Extract the [X, Y] coordinate from the center of the cell holding the provided text.  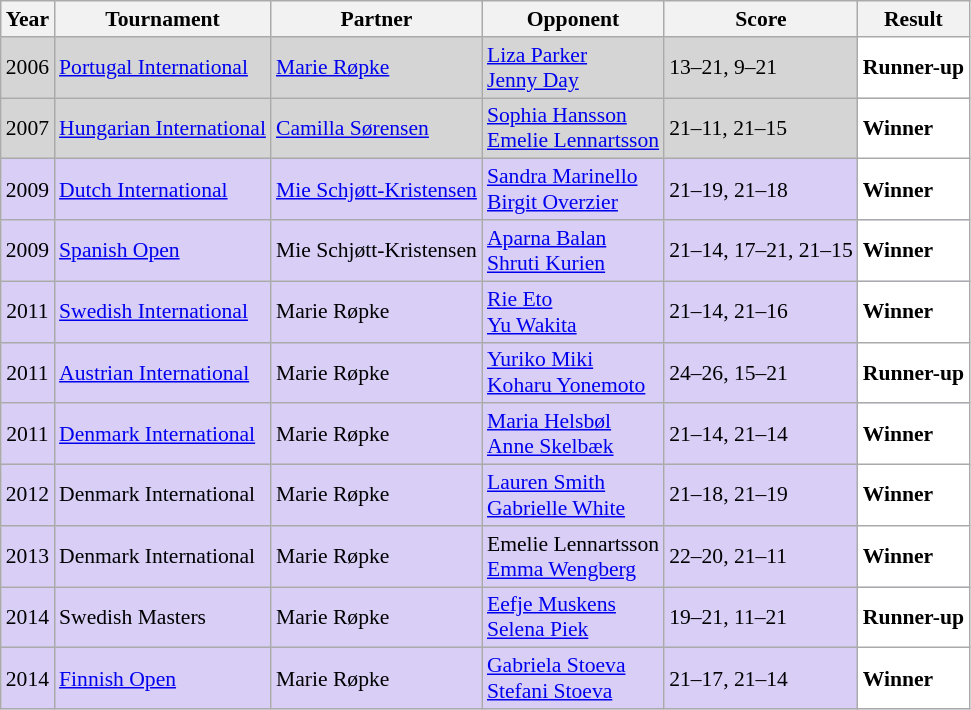
21–14, 21–14 [761, 434]
Tournament [162, 19]
Partner [376, 19]
21–17, 21–14 [761, 678]
Sophia Hansson Emelie Lennartsson [573, 128]
Rie Eto Yu Wakita [573, 312]
Result [914, 19]
21–11, 21–15 [761, 128]
Spanish Open [162, 250]
Opponent [573, 19]
Camilla Sørensen [376, 128]
21–14, 17–21, 21–15 [761, 250]
Sandra Marinello Birgit Overzier [573, 190]
2007 [28, 128]
Eefje Muskens Selena Piek [573, 618]
2006 [28, 68]
Yuriko Miki Koharu Yonemoto [573, 372]
13–21, 9–21 [761, 68]
Gabriela Stoeva Stefani Stoeva [573, 678]
Swedish Masters [162, 618]
21–14, 21–16 [761, 312]
Score [761, 19]
19–21, 11–21 [761, 618]
Liza Parker Jenny Day [573, 68]
21–19, 21–18 [761, 190]
21–18, 21–19 [761, 496]
22–20, 21–11 [761, 556]
Austrian International [162, 372]
Aparna Balan Shruti Kurien [573, 250]
Emelie Lennartsson Emma Wengberg [573, 556]
2013 [28, 556]
Year [28, 19]
Dutch International [162, 190]
Lauren Smith Gabrielle White [573, 496]
24–26, 15–21 [761, 372]
Hungarian International [162, 128]
Swedish International [162, 312]
Finnish Open [162, 678]
Maria Helsbøl Anne Skelbæk [573, 434]
2012 [28, 496]
Portugal International [162, 68]
